Extract the (x, y) coordinate from the center of the cell holding the provided text.  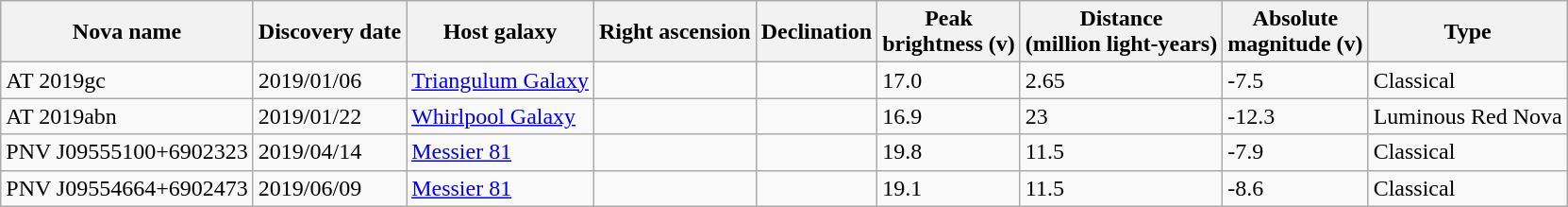
Right ascension (675, 32)
Whirlpool Galaxy (500, 116)
2019/04/14 (329, 152)
AT 2019gc (127, 80)
Declination (816, 32)
PNV J09555100+6902323 (127, 152)
-12.3 (1295, 116)
-8.6 (1295, 188)
-7.9 (1295, 152)
Nova name (127, 32)
2.65 (1121, 80)
Absolutemagnitude (v) (1295, 32)
2019/01/06 (329, 80)
PNV J09554664+6902473 (127, 188)
2019/06/09 (329, 188)
AT 2019abn (127, 116)
Luminous Red Nova (1468, 116)
19.1 (949, 188)
Type (1468, 32)
Discovery date (329, 32)
17.0 (949, 80)
Distance(million light-years) (1121, 32)
-7.5 (1295, 80)
2019/01/22 (329, 116)
23 (1121, 116)
19.8 (949, 152)
16.9 (949, 116)
Triangulum Galaxy (500, 80)
Host galaxy (500, 32)
Peakbrightness (v) (949, 32)
